Return [x, y] of the center of cell containing provided text 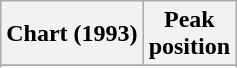
Peakposition [189, 34]
Chart (1993) [72, 34]
